Extract the [X, Y] coordinate from the center of the cell holding the provided text.  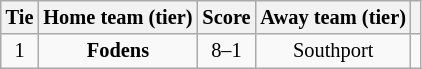
Away team (tier) [332, 17]
Score [226, 17]
1 [20, 51]
Home team (tier) [118, 17]
Fodens [118, 51]
Tie [20, 17]
Southport [332, 51]
8–1 [226, 51]
